Extract the (x, y) coordinate from the center of the cell holding the provided text.  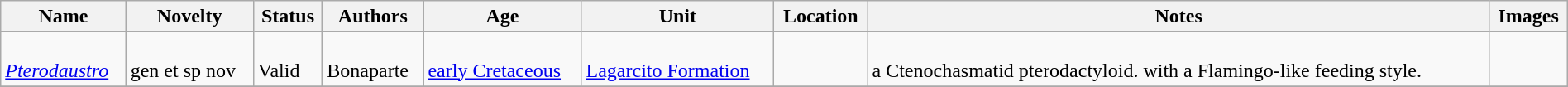
a Ctenochasmatid pterodactyloid. with a Flamingo-like feeding style. (1178, 60)
Name (63, 17)
Unit (678, 17)
Novelty (189, 17)
gen et sp nov (189, 60)
Location (820, 17)
Status (288, 17)
early Cretaceous (503, 60)
Valid (288, 60)
Authors (373, 17)
Images (1528, 17)
Notes (1178, 17)
Age (503, 17)
Lagarcito Formation (678, 60)
Bonaparte (373, 60)
Pterodaustro (63, 60)
